Scan for the cell matching the given text and deliver its [X, Y] coordinate at center. 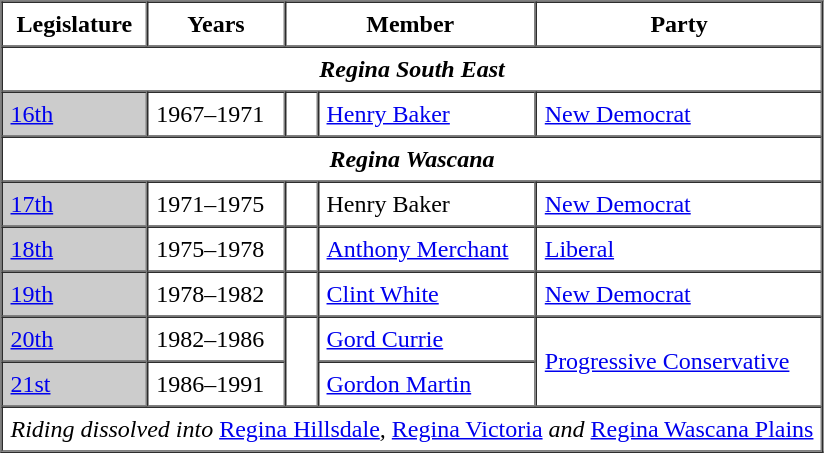
Riding dissolved into Regina Hillsdale, Regina Victoria and Regina Wascana Plains [412, 428]
1971–1975 [216, 204]
1967–1971 [216, 114]
18th [75, 248]
Gordon Martin [427, 384]
Member [410, 24]
Legislature [75, 24]
1986–1991 [216, 384]
1975–1978 [216, 248]
16th [75, 114]
21st [75, 384]
1982–1986 [216, 338]
1978–1982 [216, 294]
17th [75, 204]
Regina Wascana [412, 158]
Gord Currie [427, 338]
19th [75, 294]
Regina South East [412, 68]
Party [680, 24]
Liberal [680, 248]
20th [75, 338]
Years [216, 24]
Anthony Merchant [427, 248]
Clint White [427, 294]
Progressive Conservative [680, 361]
